Output the [x, y] coordinate of the center of the cell containing the given text.  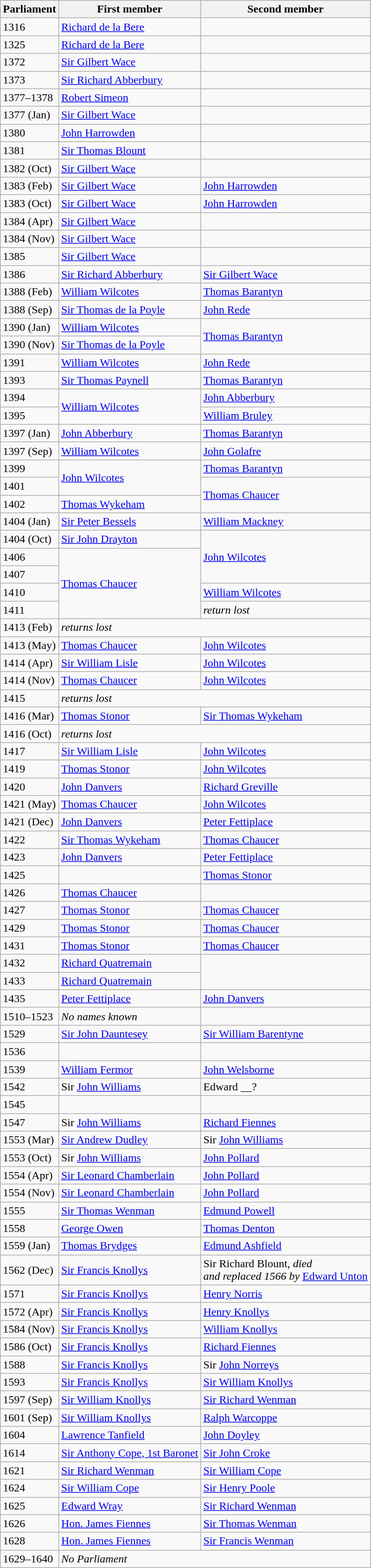
Sir John Dauntesey [129, 1034]
1593 [30, 1382]
1406 [30, 557]
1624 [30, 1488]
1388 (Sep) [30, 310]
1325 [30, 45]
First member [129, 9]
Sir Andrew Dudley [129, 1140]
1547 [30, 1122]
Edmund Powell [286, 1211]
Second member [286, 9]
1390 (Nov) [30, 345]
1377–1378 [30, 97]
1316 [30, 27]
Henry Knollys [286, 1311]
1394 [30, 398]
Sir John Drayton [129, 539]
Thomas Brydges [129, 1246]
Sir Thomas Paynell [129, 380]
1402 [30, 504]
1390 (Jan) [30, 327]
1381 [30, 150]
Ralph Warcoppe [286, 1418]
1586 (Oct) [30, 1347]
Edward __? [286, 1087]
1529 [30, 1034]
1545 [30, 1105]
1407 [30, 575]
1572 (Apr) [30, 1311]
1401 [30, 486]
1384 (Apr) [30, 221]
1383 (Oct) [30, 203]
1380 [30, 133]
Thomas Denton [286, 1228]
return lost [286, 610]
1422 [30, 840]
1421 (May) [30, 804]
Sir John Norreys [286, 1364]
1395 [30, 415]
1413 (Feb) [30, 628]
1559 (Jan) [30, 1246]
1539 [30, 1069]
1433 [30, 981]
1382 (Oct) [30, 168]
Sir William Barentyne [286, 1034]
Sir Francis Wenman [286, 1541]
1397 (Sep) [30, 451]
Sir Richard Blount, died and replaced 1566 by Edward Unton [286, 1270]
Edmund Ashfield [286, 1246]
Parliament [30, 9]
1562 (Dec) [30, 1270]
1431 [30, 946]
1536 [30, 1051]
John Doyley [286, 1435]
1391 [30, 363]
1413 (May) [30, 645]
1416 (Mar) [30, 716]
1554 (Apr) [30, 1175]
1386 [30, 274]
1555 [30, 1211]
1383 (Feb) [30, 186]
1427 [30, 910]
Sir Henry Poole [286, 1488]
Sir Peter Bessels [129, 522]
John Welsborne [286, 1069]
Thomas Wykeham [129, 504]
Lawrence Tanfield [129, 1435]
1414 (Apr) [30, 663]
1571 [30, 1294]
1384 (Nov) [30, 239]
1372 [30, 62]
William Bruley [286, 415]
1377 (Jan) [30, 115]
1425 [30, 875]
1604 [30, 1435]
Sir Thomas Blount [129, 150]
William Fermor [129, 1069]
1629–1640 [30, 1559]
1621 [30, 1471]
1421 (Dec) [30, 822]
1628 [30, 1541]
1584 (Nov) [30, 1329]
1597 (Sep) [30, 1400]
1601 (Sep) [30, 1418]
1414 (Nov) [30, 680]
Henry Norris [286, 1294]
Robert Simeon [129, 97]
1432 [30, 963]
1553 (Oct) [30, 1158]
Sir John Croke [286, 1453]
1626 [30, 1523]
1614 [30, 1453]
1411 [30, 610]
1625 [30, 1506]
1404 (Jan) [30, 522]
Sir Anthony Cope, 1st Baronet [129, 1453]
1542 [30, 1087]
1423 [30, 857]
No names known [129, 1016]
1417 [30, 751]
1385 [30, 257]
Edward Wray [129, 1506]
No Parliament [214, 1559]
William Knollys [286, 1329]
1388 (Feb) [30, 292]
1399 [30, 468]
1553 (Mar) [30, 1140]
John Golafre [286, 451]
1410 [30, 592]
1420 [30, 787]
William Mackney [286, 522]
1510–1523 [30, 1016]
1393 [30, 380]
1404 (Oct) [30, 539]
1416 (Oct) [30, 733]
George Owen [129, 1228]
Richard Greville [286, 787]
1397 (Jan) [30, 433]
1415 [30, 698]
1373 [30, 80]
1558 [30, 1228]
1588 [30, 1364]
1429 [30, 928]
1419 [30, 769]
1435 [30, 998]
1554 (Nov) [30, 1193]
1426 [30, 893]
